Locate the cell with the specified text and output its [X, Y] center coordinate. 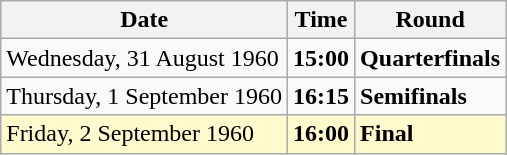
15:00 [322, 58]
Friday, 2 September 1960 [144, 134]
Wednesday, 31 August 1960 [144, 58]
Quarterfinals [430, 58]
Thursday, 1 September 1960 [144, 96]
Time [322, 20]
Final [430, 134]
Date [144, 20]
Round [430, 20]
Semifinals [430, 96]
16:15 [322, 96]
16:00 [322, 134]
